Output the (x, y) coordinate of the center of the cell containing the given text.  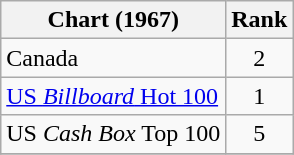
5 (260, 134)
Rank (260, 20)
Chart (1967) (114, 20)
Canada (114, 58)
US Billboard Hot 100 (114, 96)
US Cash Box Top 100 (114, 134)
2 (260, 58)
1 (260, 96)
